Capture the cell that displays the provided text and extract its (x, y) central coordinate. 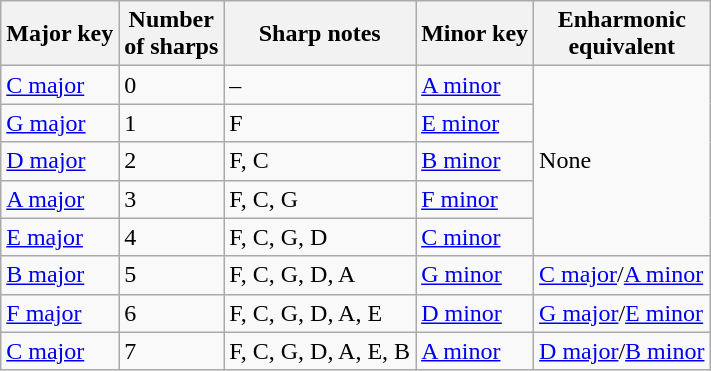
1 (172, 123)
Enharmonicequivalent (622, 34)
– (320, 85)
D major (60, 161)
7 (172, 351)
F, C, G, D (320, 237)
5 (172, 275)
C minor (475, 237)
G major/E minor (622, 313)
F (320, 123)
F minor (475, 199)
B major (60, 275)
0 (172, 85)
F major (60, 313)
D major/B minor (622, 351)
None (622, 161)
F, C, G, D, A, E (320, 313)
Minor key (475, 34)
B minor (475, 161)
G minor (475, 275)
2 (172, 161)
F, C, G, D, A, E, B (320, 351)
C major/A minor (622, 275)
D minor (475, 313)
4 (172, 237)
F, C, G (320, 199)
Numberof sharps (172, 34)
E minor (475, 123)
A major (60, 199)
F, C, G, D, A (320, 275)
F, C (320, 161)
Major key (60, 34)
E major (60, 237)
3 (172, 199)
G major (60, 123)
6 (172, 313)
Sharp notes (320, 34)
